Locate the cell with the specified text and output its [X, Y] center coordinate. 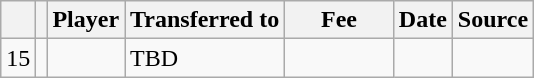
TBD [205, 58]
15 [18, 58]
Transferred to [205, 20]
Date [422, 20]
Source [492, 20]
Fee [340, 20]
Player [86, 20]
